Find where the given text appears and provide that cell's center as [X, Y] coordinate. 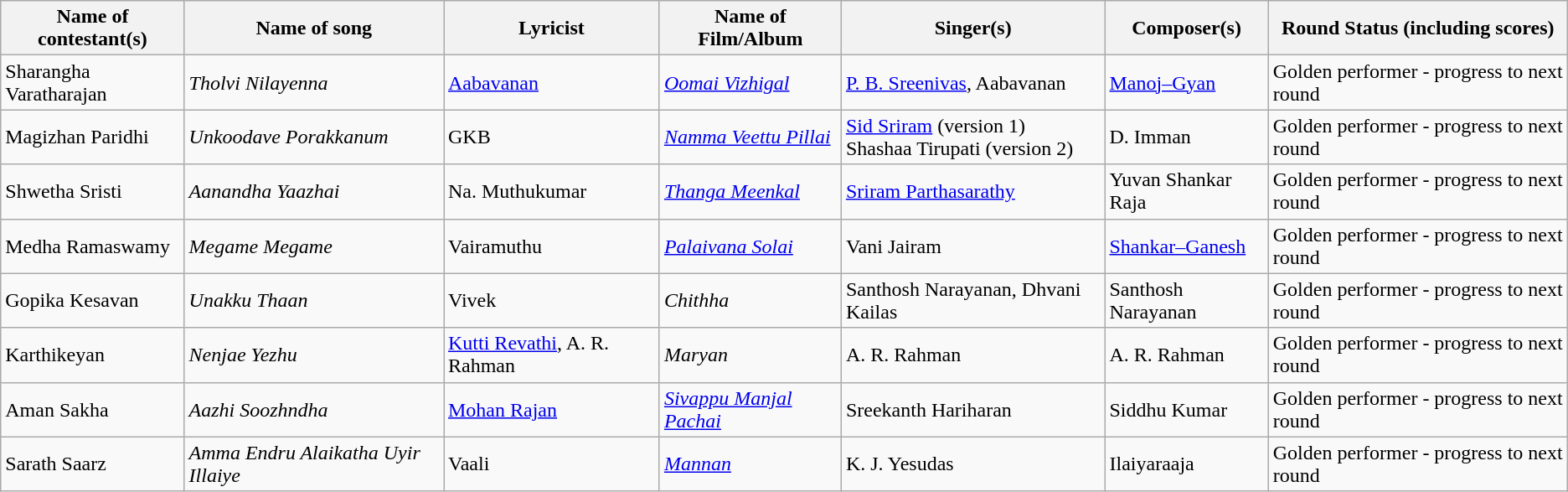
Megame Megame [313, 246]
Name of contestant(s) [92, 28]
Unakku Thaan [313, 300]
Gopika Kesavan [92, 300]
Ilaiyaraaja [1186, 464]
Yuvan Shankar Raja [1186, 191]
Mohan Rajan [552, 409]
D. Imman [1186, 137]
Santhosh Narayanan, Dhvani Kailas [973, 300]
Aanandha Yaazhai [313, 191]
Composer(s) [1186, 28]
Siddhu Kumar [1186, 409]
Shwetha Sristi [92, 191]
Aazhi Soozhndha [313, 409]
Vairamuthu [552, 246]
Sarath Saarz [92, 464]
Lyricist [552, 28]
Aabavanan [552, 82]
Vivek [552, 300]
Name of song [313, 28]
Round Status (including scores) [1417, 28]
Vaali [552, 464]
Medha Ramaswamy [92, 246]
Magizhan Paridhi [92, 137]
Mannan [750, 464]
Sid Sriram (version 1)Shashaa Tirupati (version 2) [973, 137]
Na. Muthukumar [552, 191]
Name of Film/Album [750, 28]
Chithha [750, 300]
Manoj–Gyan [1186, 82]
Sharangha Varatharajan [92, 82]
Palaivana Solai [750, 246]
Kutti Revathi, A. R. Rahman [552, 355]
Oomai Vizhigal [750, 82]
Nenjae Yezhu [313, 355]
Tholvi Nilayenna [313, 82]
Sivappu Manjal Pachai [750, 409]
K. J. Yesudas [973, 464]
Singer(s) [973, 28]
Amma Endru Alaikatha Uyir Illaiye [313, 464]
Sreekanth Hariharan [973, 409]
Maryan [750, 355]
Unkoodave Porakkanum [313, 137]
Shankar–Ganesh [1186, 246]
P. B. Sreenivas, Aabavanan [973, 82]
Sriram Parthasarathy [973, 191]
Thanga Meenkal [750, 191]
Namma Veettu Pillai [750, 137]
Vani Jairam [973, 246]
GKB [552, 137]
Karthikeyan [92, 355]
Aman Sakha [92, 409]
Santhosh Narayanan [1186, 300]
